Locate the cell with the specified text and output its (X, Y) center coordinate. 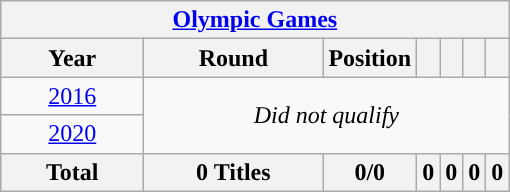
Total (72, 172)
Did not qualify (326, 115)
0/0 (370, 172)
Position (370, 58)
2020 (72, 134)
Olympic Games (255, 20)
0 Titles (234, 172)
Year (72, 58)
2016 (72, 96)
Round (234, 58)
